Capture the cell that displays the provided text and extract its [X, Y] central coordinate. 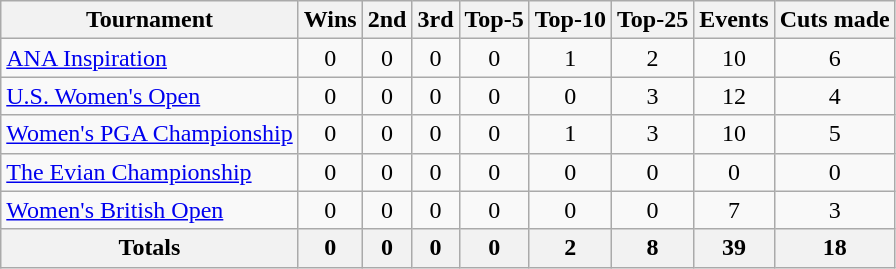
Top-25 [652, 20]
U.S. Women's Open [150, 96]
8 [652, 248]
18 [834, 248]
ANA Inspiration [150, 58]
The Evian Championship [150, 172]
4 [834, 96]
Events [734, 20]
2nd [387, 20]
3rd [436, 20]
5 [834, 134]
Women's British Open [150, 210]
7 [734, 210]
Top-5 [494, 20]
6 [834, 58]
Totals [150, 248]
Women's PGA Championship [150, 134]
Top-10 [570, 20]
39 [734, 248]
Cuts made [834, 20]
12 [734, 96]
Tournament [150, 20]
Wins [330, 20]
